Scan for the cell matching the given text and deliver its (x, y) coordinate at center. 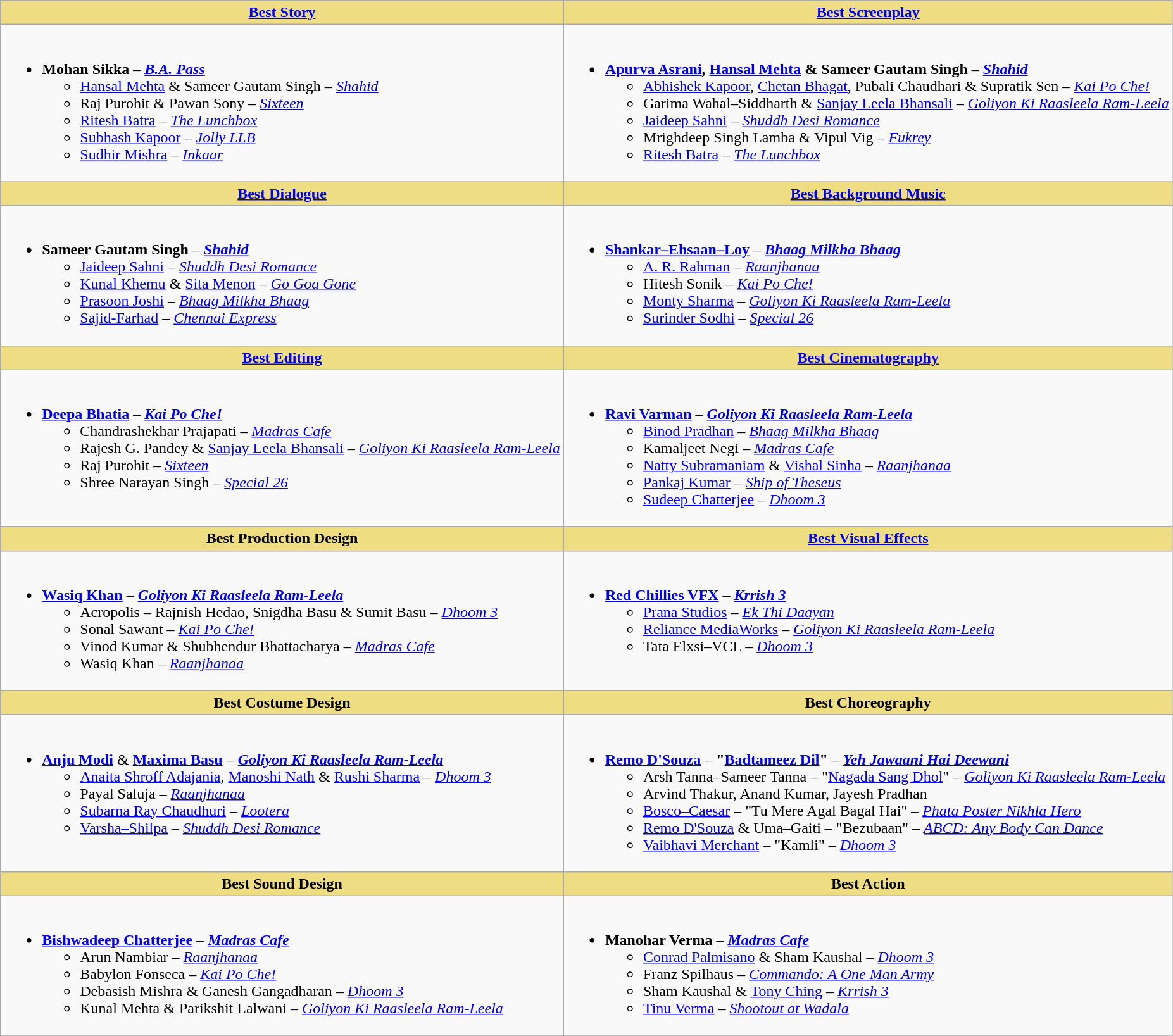
Best Editing (282, 358)
Best Production Design (282, 539)
Best Background Music (868, 194)
Best Dialogue (282, 194)
Best Action (868, 883)
Best Screenplay (868, 13)
Best Costume Design (282, 702)
Best Visual Effects (868, 539)
Best Choreography (868, 702)
Best Sound Design (282, 883)
Best Cinematography (868, 358)
Red Chillies VFX – Krrish 3Prana Studios – Ek Thi DaayanReliance MediaWorks – Goliyon Ki Raasleela Ram-LeelaTata Elxsi–VCL – Dhoom 3 (868, 620)
Best Story (282, 13)
